Detect which cell encompasses the target text, then output its [X, Y] center coordinate. 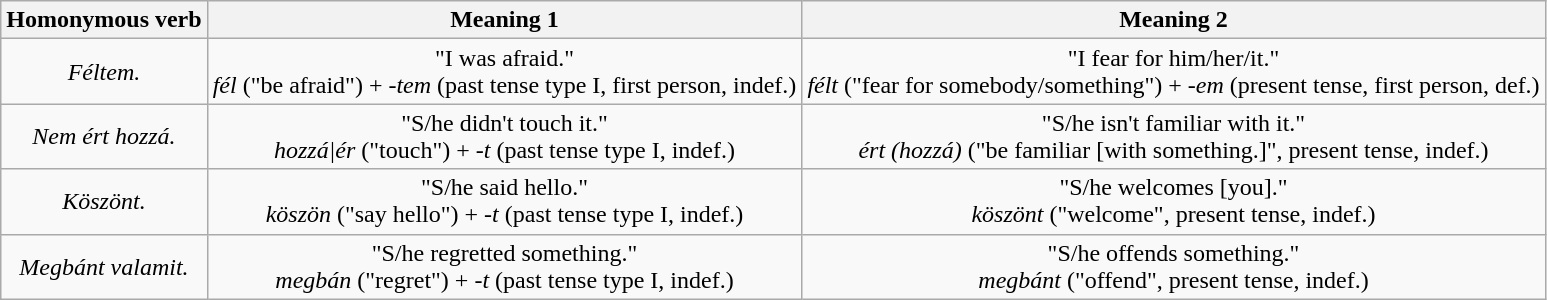
"I fear for him/her/it."félt ("fear for somebody/something") + -em (present tense, first person, def.) [1174, 72]
"S/he said hello."köszön ("say hello") + -t (past tense type I, indef.) [504, 202]
"I was afraid."fél ("be afraid") + -tem (past tense type I, first person, indef.) [504, 72]
Meaning 2 [1174, 20]
Homonymous verb [104, 20]
"S/he welcomes [you]."köszönt ("welcome", present tense, indef.) [1174, 202]
Megbánt valamit. [104, 266]
"S/he regretted something."megbán ("regret") + -t (past tense type I, indef.) [504, 266]
Nem ért hozzá. [104, 136]
Meaning 1 [504, 20]
"S/he didn't touch it."hozzá|ér ("touch") + -t (past tense type I, indef.) [504, 136]
"S/he offends something."megbánt ("offend", present tense, indef.) [1174, 266]
Féltem. [104, 72]
Köszönt. [104, 202]
"S/he isn't familiar with it."ért (hozzá) ("be familiar [with something.]", present tense, indef.) [1174, 136]
